From the cell containing the given text, extract its center point as (x, y) coordinate. 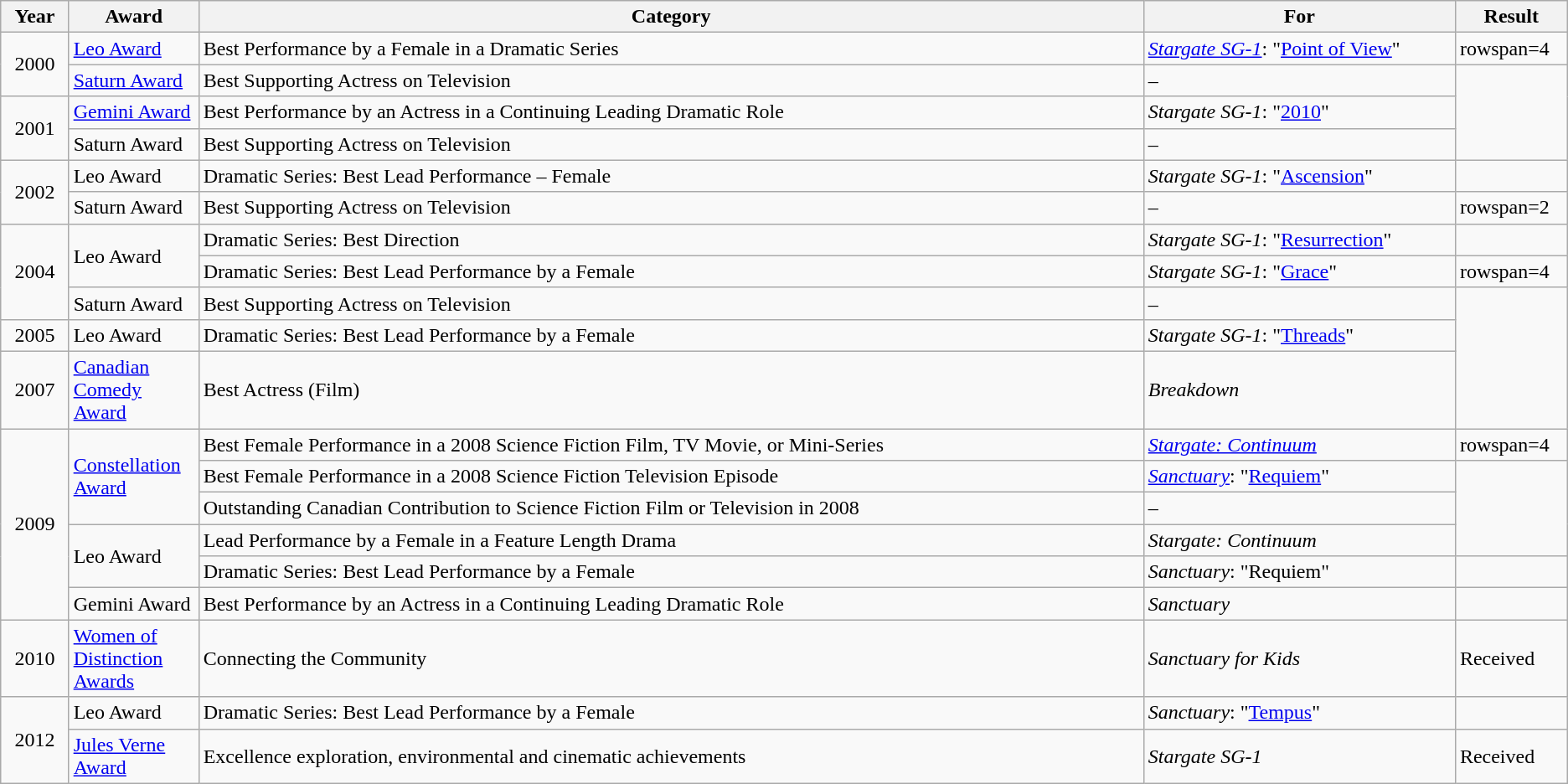
Year (35, 17)
Dramatic Series: Best Direction (671, 240)
For (1299, 17)
Best Actress (Film) (671, 389)
Best Female Performance in a 2008 Science Fiction Television Episode (671, 477)
Jules Verne Award (134, 756)
Sanctuary for Kids (1299, 658)
Stargate SG-1: "Ascension" (1299, 176)
Sanctuary (1299, 604)
Category (671, 17)
rowspan=2 (1511, 208)
2010 (35, 658)
2009 (35, 524)
2005 (35, 335)
Women of Distinction Awards (134, 658)
Stargate SG-1: "2010" (1299, 112)
Stargate SG-1: "Threads" (1299, 335)
2000 (35, 64)
Stargate SG-1: "Grace" (1299, 271)
2012 (35, 740)
2004 (35, 271)
2001 (35, 128)
Lead Performance by a Female in a Feature Length Drama (671, 540)
Stargate SG-1 (1299, 756)
Connecting the Community (671, 658)
Outstanding Canadian Contribution to Science Fiction Film or Television in 2008 (671, 508)
Best Performance by a Female in a Dramatic Series (671, 49)
Dramatic Series: Best Lead Performance – Female (671, 176)
Constellation Award (134, 477)
Sanctuary: "Tempus" (1299, 713)
Breakdown (1299, 389)
Award (134, 17)
2002 (35, 192)
Best Female Performance in a 2008 Science Fiction Film, TV Movie, or Mini-Series (671, 445)
Canadian Comedy Award (134, 389)
2007 (35, 389)
Stargate SG-1: "Resurrection" (1299, 240)
Stargate SG-1: "Point of View" (1299, 49)
Excellence exploration, environmental and cinematic achievements (671, 756)
Result (1511, 17)
